From the cell containing the given text, extract its center point as (x, y) coordinate. 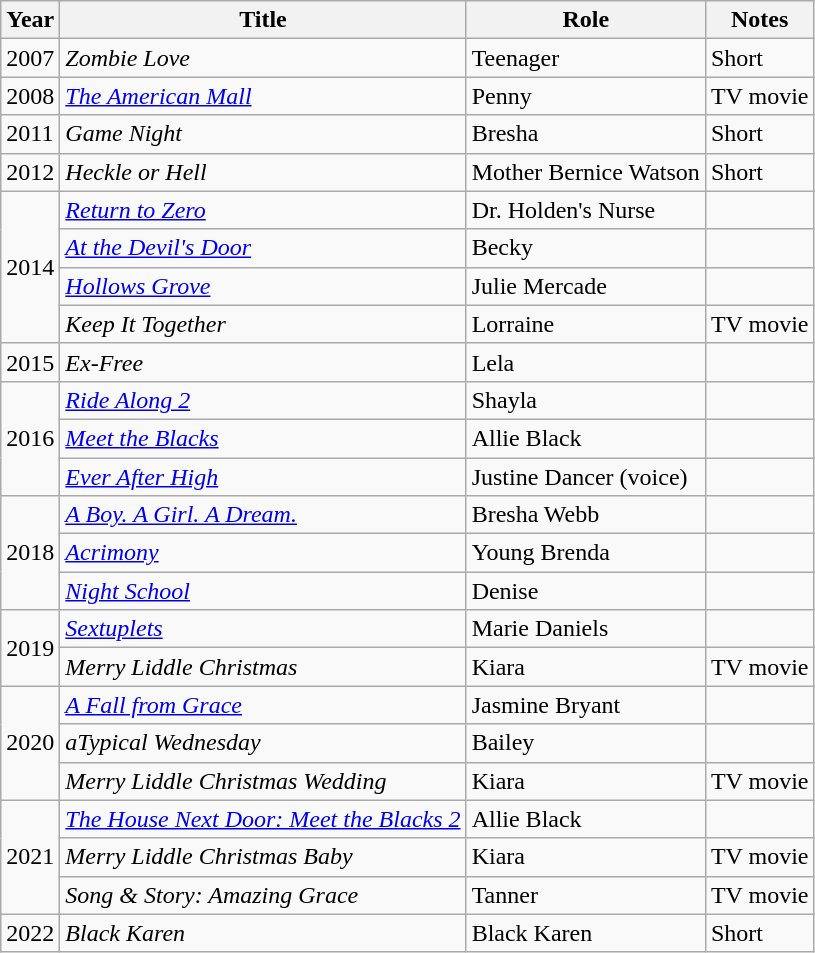
Lorraine (586, 324)
2019 (30, 648)
Merry Liddle Christmas (263, 667)
Return to Zero (263, 210)
2011 (30, 134)
Jasmine Bryant (586, 705)
Young Brenda (586, 553)
2014 (30, 267)
A Boy. A Girl. A Dream. (263, 515)
Denise (586, 591)
The American Mall (263, 96)
Bresha Webb (586, 515)
Song & Story: Amazing Grace (263, 895)
2018 (30, 553)
2015 (30, 362)
2007 (30, 58)
Shayla (586, 400)
Night School (263, 591)
The House Next Door: Meet the Blacks 2 (263, 819)
Julie Mercade (586, 286)
Bailey (586, 743)
Notes (760, 20)
Sextuplets (263, 629)
A Fall from Grace (263, 705)
Merry Liddle Christmas Baby (263, 857)
Justine Dancer (voice) (586, 477)
Merry Liddle Christmas Wedding (263, 781)
Bresha (586, 134)
Zombie Love (263, 58)
2012 (30, 172)
Teenager (586, 58)
Penny (586, 96)
Tanner (586, 895)
2008 (30, 96)
2016 (30, 438)
Meet the Blacks (263, 438)
Ride Along 2 (263, 400)
Becky (586, 248)
Heckle or Hell (263, 172)
2021 (30, 857)
Ex-Free (263, 362)
2020 (30, 743)
Hollows Grove (263, 286)
Dr. Holden's Nurse (586, 210)
Lela (586, 362)
Ever After High (263, 477)
Mother Bernice Watson (586, 172)
Keep It Together (263, 324)
At the Devil's Door (263, 248)
Role (586, 20)
Game Night (263, 134)
2022 (30, 933)
Title (263, 20)
Acrimony (263, 553)
aTypical Wednesday (263, 743)
Year (30, 20)
Marie Daniels (586, 629)
